Return the [x, y] coordinate for the center point of the cell that contains the specified text.  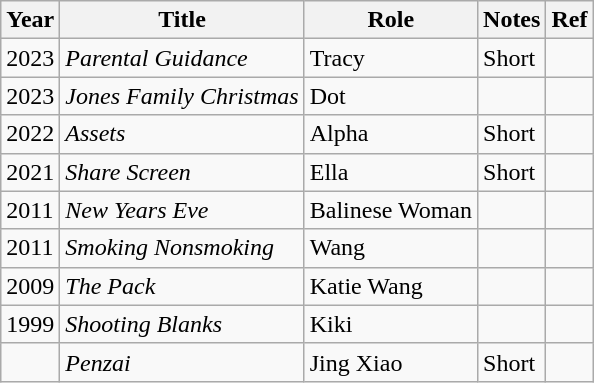
Role [390, 20]
Ella [390, 172]
Tracy [390, 58]
Notes [512, 20]
Year [30, 20]
Jing Xiao [390, 362]
Kiki [390, 324]
2009 [30, 286]
New Years Eve [182, 210]
Katie Wang [390, 286]
2021 [30, 172]
Title [182, 20]
Shooting Blanks [182, 324]
Smoking Nonsmoking [182, 248]
Dot [390, 96]
Penzai [182, 362]
Wang [390, 248]
Ref [570, 20]
The Pack [182, 286]
2022 [30, 134]
Assets [182, 134]
Balinese Woman [390, 210]
Alpha [390, 134]
Parental Guidance [182, 58]
Jones Family Christmas [182, 96]
1999 [30, 324]
Share Screen [182, 172]
